Return the [X, Y] coordinate for the center point of the cell that contains the specified text.  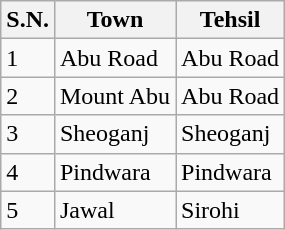
2 [28, 96]
3 [28, 134]
4 [28, 172]
Mount Abu [114, 96]
S.N. [28, 20]
Tehsil [230, 20]
Jawal [114, 210]
Town [114, 20]
5 [28, 210]
Sirohi [230, 210]
1 [28, 58]
